Return the [x, y] coordinate for the center point of the cell that contains the specified text.  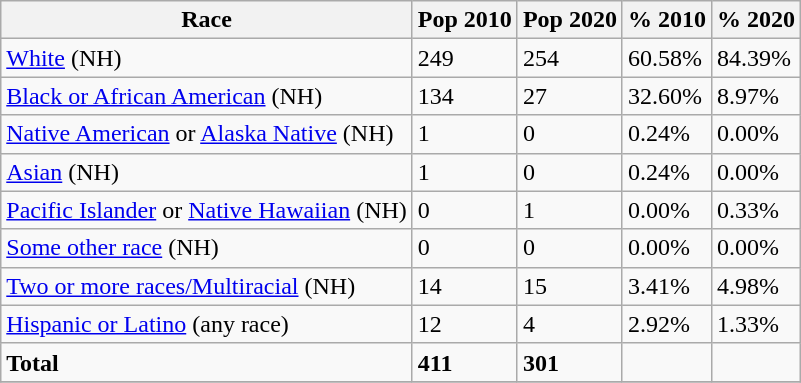
15 [570, 286]
0.33% [756, 210]
4.98% [756, 286]
Two or more races/Multiracial (NH) [207, 286]
Pop 2020 [570, 20]
Race [207, 20]
60.58% [666, 58]
% 2020 [756, 20]
411 [464, 362]
1.33% [756, 324]
14 [464, 286]
27 [570, 96]
Native American or Alaska Native (NH) [207, 134]
12 [464, 324]
301 [570, 362]
254 [570, 58]
8.97% [756, 96]
Black or African American (NH) [207, 96]
White (NH) [207, 58]
249 [464, 58]
84.39% [756, 58]
2.92% [666, 324]
Pacific Islander or Native Hawaiian (NH) [207, 210]
4 [570, 324]
3.41% [666, 286]
Hispanic or Latino (any race) [207, 324]
Pop 2010 [464, 20]
32.60% [666, 96]
Total [207, 362]
Some other race (NH) [207, 248]
% 2010 [666, 20]
Asian (NH) [207, 172]
134 [464, 96]
